Return the (X, Y) coordinate for the center point of the cell that contains the specified text.  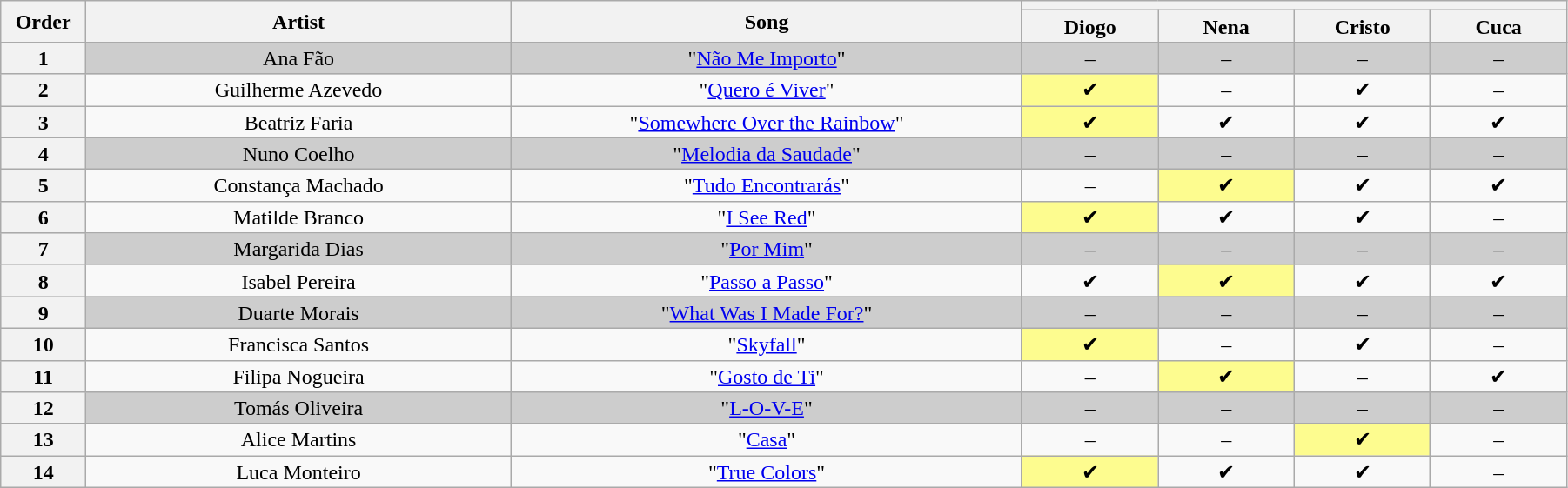
Song (767, 22)
8 (44, 280)
Nena (1226, 26)
12 (44, 409)
14 (44, 471)
"Quero é Viver" (767, 90)
"True Colors" (767, 471)
"Casa" (767, 440)
13 (44, 440)
"Somewhere Over the Rainbow" (767, 122)
"What Was I Made For?" (767, 313)
"Por Mim" (767, 249)
Nuno Coelho (299, 153)
Francisca Santos (299, 344)
Alice Martins (299, 440)
"L-O-V-E" (767, 409)
9 (44, 313)
Order (44, 22)
Luca Monteiro (299, 471)
Tomás Oliveira (299, 409)
7 (44, 249)
5 (44, 186)
Constança Machado (299, 186)
Cuca (1498, 26)
Matilde Branco (299, 217)
Ana Fão (299, 57)
Isabel Pereira (299, 280)
11 (44, 376)
4 (44, 153)
Artist (299, 22)
"Skyfall" (767, 344)
1 (44, 57)
Duarte Morais (299, 313)
"Passo a Passo" (767, 280)
"Não Me Importo" (767, 57)
"Melodia da Saudade" (767, 153)
"Gosto de Ti" (767, 376)
Margarida Dias (299, 249)
Diogo (1089, 26)
Cristo (1362, 26)
Guilherme Azevedo (299, 90)
3 (44, 122)
"Tudo Encontrarás" (767, 186)
6 (44, 217)
"I See Red" (767, 217)
Beatriz Faria (299, 122)
Filipa Nogueira (299, 376)
10 (44, 344)
2 (44, 90)
